Locate the cell with the specified text and output its [X, Y] center coordinate. 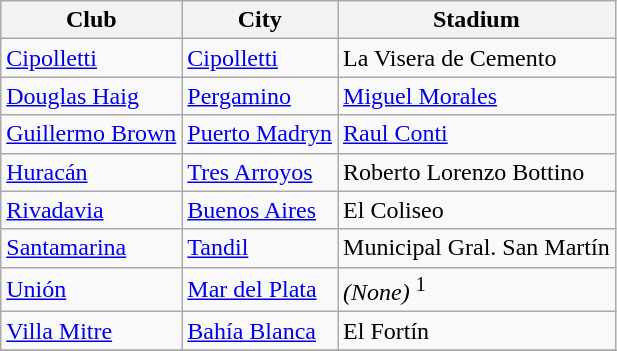
(None) 1 [477, 290]
El Coliseo [477, 210]
Roberto Lorenzo Bottino [477, 172]
City [260, 20]
Club [92, 20]
Stadium [477, 20]
Buenos Aires [260, 210]
Municipal Gral. San Martín [477, 248]
Douglas Haig [92, 96]
Villa Mitre [92, 331]
Bahía Blanca [260, 331]
Unión [92, 290]
Puerto Madryn [260, 134]
El Fortín [477, 331]
Santamarina [92, 248]
La Visera de Cemento [477, 58]
Miguel Morales [477, 96]
Tres Arroyos [260, 172]
Guillermo Brown [92, 134]
Pergamino [260, 96]
Mar del Plata [260, 290]
Raul Conti [477, 134]
Tandil [260, 248]
Huracán [92, 172]
Rivadavia [92, 210]
